Output the (X, Y) coordinate of the center of the cell containing the given text.  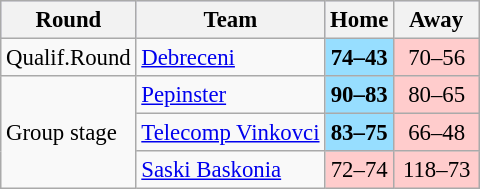
Round (68, 20)
83–75 (360, 133)
Team (230, 20)
Debreceni (230, 58)
Home (360, 20)
Pepinster (230, 95)
Saski Baskonia (230, 170)
Telecomp Vinkovci (230, 133)
Group stage (68, 132)
70–56 (437, 58)
72–74 (360, 170)
80–65 (437, 95)
66–48 (437, 133)
Away (437, 20)
118–73 (437, 170)
74–43 (360, 58)
90–83 (360, 95)
Qualif.Round (68, 58)
